Scan for the cell matching the given text and deliver its [x, y] coordinate at center. 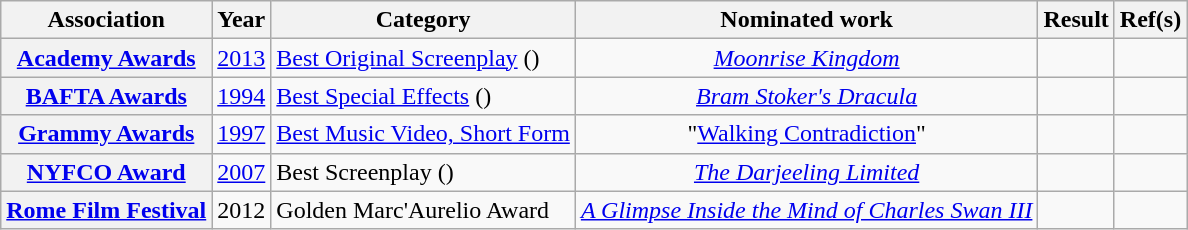
Best Music Video, Short Form [424, 134]
Moonrise Kingdom [806, 58]
Grammy Awards [106, 134]
Best Original Screenplay () [424, 58]
Association [106, 20]
1997 [242, 134]
BAFTA Awards [106, 96]
Academy Awards [106, 58]
"Walking Contradiction" [806, 134]
Category [424, 20]
NYFCO Award [106, 172]
Nominated work [806, 20]
The Darjeeling Limited [806, 172]
Best Special Effects () [424, 96]
2007 [242, 172]
Best Screenplay () [424, 172]
1994 [242, 96]
Ref(s) [1150, 20]
Bram Stoker's Dracula [806, 96]
2013 [242, 58]
2012 [242, 210]
Year [242, 20]
Rome Film Festival [106, 210]
A Glimpse Inside the Mind of Charles Swan III [806, 210]
Golden Marc'Aurelio Award [424, 210]
Result [1076, 20]
